Return (X, Y) of the center of cell containing provided text 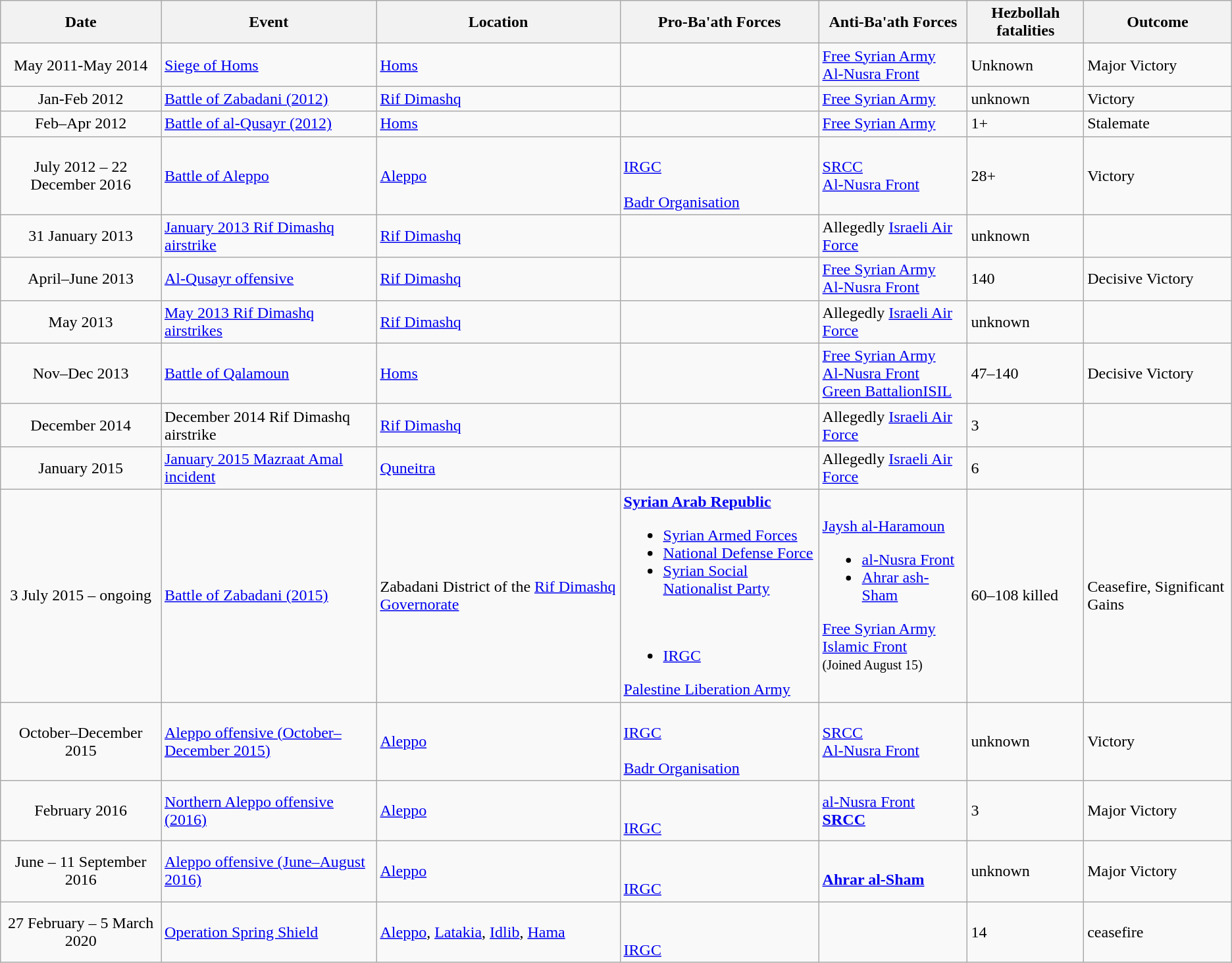
Battle of Zabadani (2012) (269, 99)
Quneitra (498, 467)
Pro-Ba'ath Forces (719, 22)
May 2013 (81, 321)
January 2015 Mazraat Amal incident (269, 467)
Operation Spring Shield (269, 932)
Battle of al-Qusayr (2012) (269, 124)
Outcome (1158, 22)
Jan-Feb 2012 (81, 99)
April–June 2013 (81, 279)
al-Nusra Front SRCC (893, 811)
Anti-Ba'ath Forces (893, 22)
Hezbollah fatalities (1025, 22)
Feb–Apr 2012 (81, 124)
140 (1025, 279)
May 2011-May 2014 (81, 65)
Event (269, 22)
December 2014 (81, 425)
ceasefire (1158, 932)
May 2013 Rif Dimashq airstrikes (269, 321)
27 February – 5 March 2020 (81, 932)
Ahrar al-Sham (893, 872)
Aleppo offensive (June–August 2016) (269, 872)
Unknown (1025, 65)
1+ (1025, 124)
Jaysh al-Haramoun al-Nusra Front Ahrar ash-Sham Free Syrian Army Islamic Front(Joined August 15) (893, 595)
January 2015 (81, 467)
3 July 2015 – ongoing (81, 595)
Battle of Zabadani (2015) (269, 595)
February 2016 (81, 811)
June – 11 September 2016 (81, 872)
Aleppo, Latakia, Idlib, Hama (498, 932)
Al-Qusayr offensive (269, 279)
July 2012 – 22 December 2016 (81, 175)
60–108 killed (1025, 595)
December 2014 Rif Dimashq airstrike (269, 425)
Siege of Homs (269, 65)
31 January 2013 (81, 236)
Battle of Qalamoun (269, 373)
14 (1025, 932)
Aleppo offensive (October–December 2015) (269, 741)
Syrian Arab Republic Syrian Armed Forces National Defense Force Syrian Social Nationalist Party IRGC Palestine Liberation Army (719, 595)
Nov–Dec 2013 (81, 373)
Zabadani District of the Rif Dimashq Governorate (498, 595)
January 2013 Rif Dimashq airstrike (269, 236)
October–December 2015 (81, 741)
Location (498, 22)
Free Syrian ArmyAl-Nusra FrontGreen BattalionISIL (893, 373)
Date (81, 22)
Stalemate (1158, 124)
47–140 (1025, 373)
28+ (1025, 175)
Ceasefire, Significant Gains (1158, 595)
Battle of Aleppo (269, 175)
Northern Aleppo offensive (2016) (269, 811)
6 (1025, 467)
